Detect which cell encompasses the target text, then output its (x, y) center coordinate. 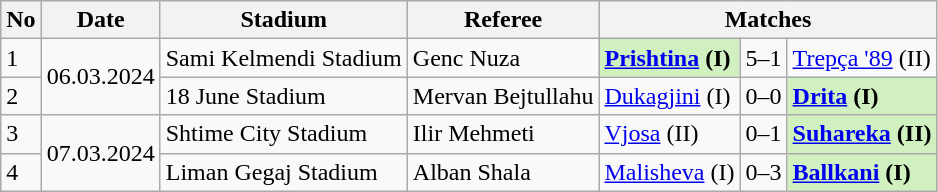
Dukagjini (I) (670, 96)
Referee (503, 20)
Malisheva (I) (670, 172)
0–0 (764, 96)
07.03.2024 (100, 153)
Ilir Mehmeti (503, 134)
18 June Stadium (284, 96)
Matches (768, 20)
Drita (I) (862, 96)
Vjosa (II) (670, 134)
Prishtina (I) (670, 58)
Liman Gegaj Stadium (284, 172)
4 (21, 172)
Ballkani (I) (862, 172)
Shtime City Stadium (284, 134)
2 (21, 96)
Suhareka (II) (862, 134)
0–1 (764, 134)
No (21, 20)
3 (21, 134)
0–3 (764, 172)
Mervan Bejtullahu (503, 96)
Trepça '89 (II) (862, 58)
Date (100, 20)
Genc Nuza (503, 58)
Stadium (284, 20)
1 (21, 58)
06.03.2024 (100, 77)
Alban Shala (503, 172)
5–1 (764, 58)
Sami Kelmendi Stadium (284, 58)
